Find where the given text appears and provide that cell's center as [x, y] coordinate. 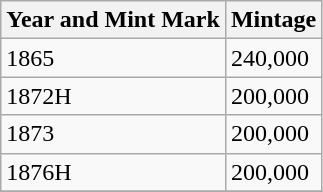
1872H [114, 96]
1873 [114, 134]
1865 [114, 58]
Year and Mint Mark [114, 20]
1876H [114, 172]
240,000 [273, 58]
Mintage [273, 20]
